Determine the (X, Y) coordinate at the center of the cell enclosing the given text.  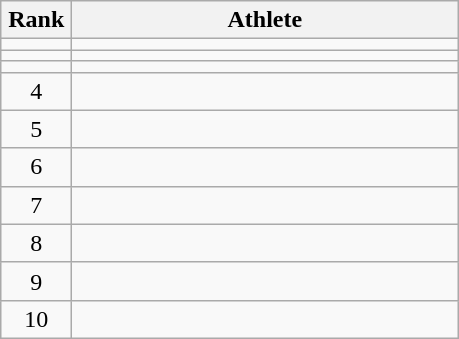
Athlete (265, 20)
Rank (36, 20)
10 (36, 319)
5 (36, 129)
9 (36, 281)
7 (36, 205)
6 (36, 167)
8 (36, 243)
4 (36, 91)
